Return the [x, y] coordinate for the center point of the cell that contains the specified text.  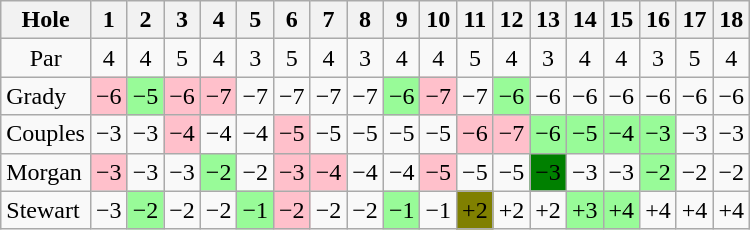
18 [732, 20]
1 [108, 20]
9 [402, 20]
+3 [584, 210]
12 [512, 20]
11 [476, 20]
Stewart [46, 210]
Couples [46, 134]
16 [658, 20]
15 [622, 20]
2 [146, 20]
Morgan [46, 172]
Grady [46, 96]
8 [366, 20]
14 [584, 20]
7 [328, 20]
Par [46, 58]
10 [438, 20]
17 [694, 20]
13 [548, 20]
Hole [46, 20]
6 [292, 20]
